Output the (X, Y) coordinate of the center of the cell containing the given text.  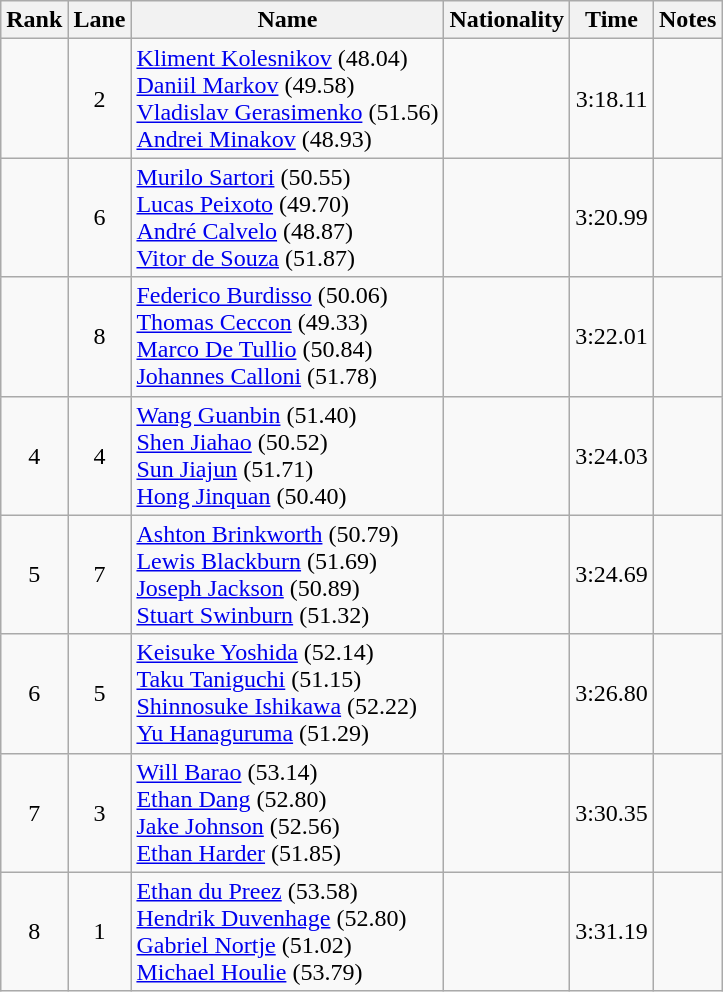
3:22.01 (612, 336)
1 (100, 932)
Will Barao (53.14)Ethan Dang (52.80)Jake Johnson (52.56)Ethan Harder (51.85) (288, 812)
3:30.35 (612, 812)
3:26.80 (612, 694)
3 (100, 812)
Lane (100, 20)
Kliment Kolesnikov (48.04)Daniil Markov (49.58)Vladislav Gerasimenko (51.56)Andrei Minakov (48.93) (288, 98)
Name (288, 20)
Murilo Sartori (50.55)Lucas Peixoto (49.70)André Calvelo (48.87)Vitor de Souza (51.87) (288, 218)
3:20.99 (612, 218)
Notes (687, 20)
3:31.19 (612, 932)
Keisuke Yoshida (52.14)Taku Taniguchi (51.15)Shinnosuke Ishikawa (52.22)Yu Hanaguruma (51.29) (288, 694)
Time (612, 20)
Federico Burdisso (50.06)Thomas Ceccon (49.33)Marco De Tullio (50.84)Johannes Calloni (51.78) (288, 336)
Nationality (507, 20)
Rank (34, 20)
Wang Guanbin (51.40)Shen Jiahao (50.52)Sun Jiajun (51.71)Hong Jinquan (50.40) (288, 456)
3:18.11 (612, 98)
3:24.03 (612, 456)
3:24.69 (612, 574)
Ethan du Preez (53.58)Hendrik Duvenhage (52.80)Gabriel Nortje (51.02)Michael Houlie (53.79) (288, 932)
2 (100, 98)
Ashton Brinkworth (50.79)Lewis Blackburn (51.69)Joseph Jackson (50.89)Stuart Swinburn (51.32) (288, 574)
